Provide the [x, y] coordinate of the cell's center where the given text is located.  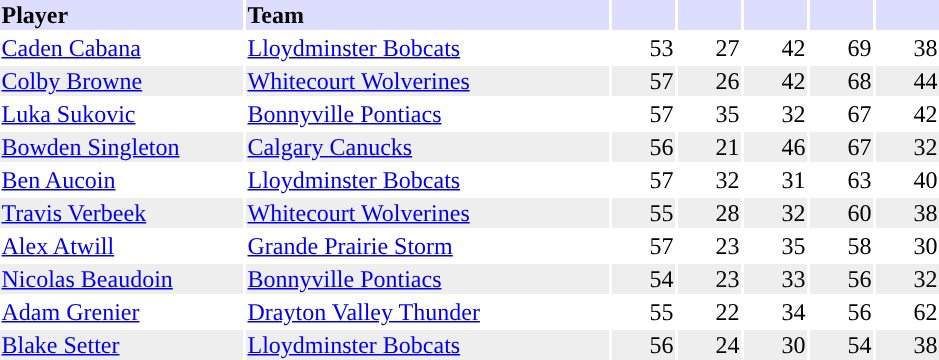
28 [710, 213]
24 [710, 345]
62 [908, 312]
26 [710, 81]
Nicolas Beaudoin [122, 279]
Luka Sukovic [122, 114]
68 [842, 81]
21 [710, 147]
Colby Browne [122, 81]
69 [842, 48]
Blake Setter [122, 345]
Adam Grenier [122, 312]
33 [776, 279]
63 [842, 180]
58 [842, 246]
Team [428, 15]
Ben Aucoin [122, 180]
34 [776, 312]
Bowden Singleton [122, 147]
46 [776, 147]
31 [776, 180]
60 [842, 213]
Alex Atwill [122, 246]
53 [644, 48]
Drayton Valley Thunder [428, 312]
Player [122, 15]
22 [710, 312]
44 [908, 81]
Calgary Canucks [428, 147]
Grande Prairie Storm [428, 246]
27 [710, 48]
40 [908, 180]
Travis Verbeek [122, 213]
Caden Cabana [122, 48]
